From the cell containing the given text, extract its center point as [x, y] coordinate. 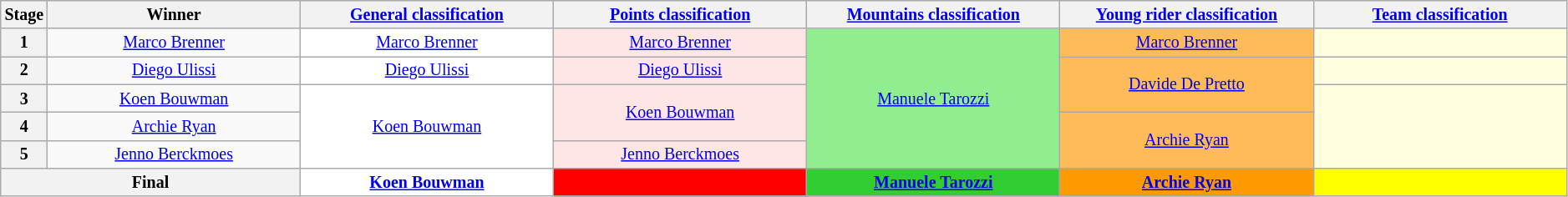
4 [24, 127]
Mountains classification [934, 15]
5 [24, 154]
1 [24, 43]
Stage [24, 15]
Points classification [680, 15]
Davide De Pretto [1186, 85]
2 [24, 70]
General classification [426, 15]
Winner [174, 15]
Young rider classification [1186, 15]
Final [150, 182]
Team classification [1440, 15]
3 [24, 98]
